Output the [X, Y] coordinate of the center of the cell containing the given text.  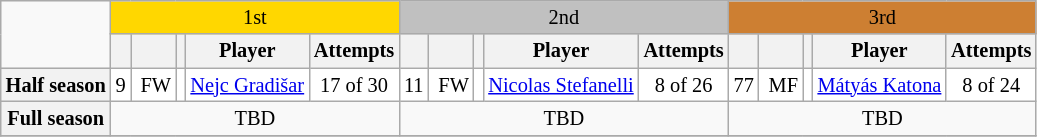
17 of 30 [354, 85]
Mátyás Katona [880, 85]
2nd [564, 17]
MF [781, 85]
1st [255, 17]
11 [414, 85]
Nicolas Stefanelli [560, 85]
8 of 24 [991, 85]
8 of 26 [684, 85]
Half season [56, 85]
3rd [883, 17]
9 [121, 85]
Full season [56, 118]
77 [744, 85]
Nejc Gradišar [248, 85]
